Provide the [X, Y] coordinate of the cell's center where the given text is located.  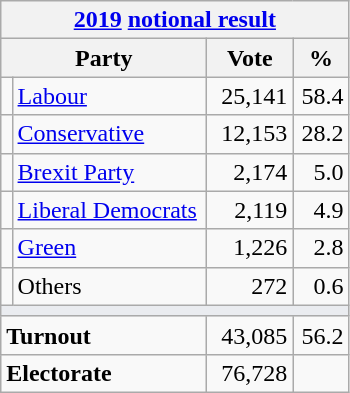
28.2 [321, 134]
12,153 [250, 134]
% [321, 58]
Others [110, 286]
43,085 [250, 335]
Party [104, 58]
2,119 [250, 210]
5.0 [321, 172]
2019 notional result [175, 20]
2,174 [250, 172]
58.4 [321, 96]
25,141 [250, 96]
Conservative [110, 134]
Brexit Party [110, 172]
Turnout [104, 335]
4.9 [321, 210]
Liberal Democrats [110, 210]
1,226 [250, 248]
Labour [110, 96]
Green [110, 248]
2.8 [321, 248]
Electorate [104, 373]
272 [250, 286]
Vote [250, 58]
56.2 [321, 335]
0.6 [321, 286]
76,728 [250, 373]
